Detect which cell encompasses the target text, then output its (x, y) center coordinate. 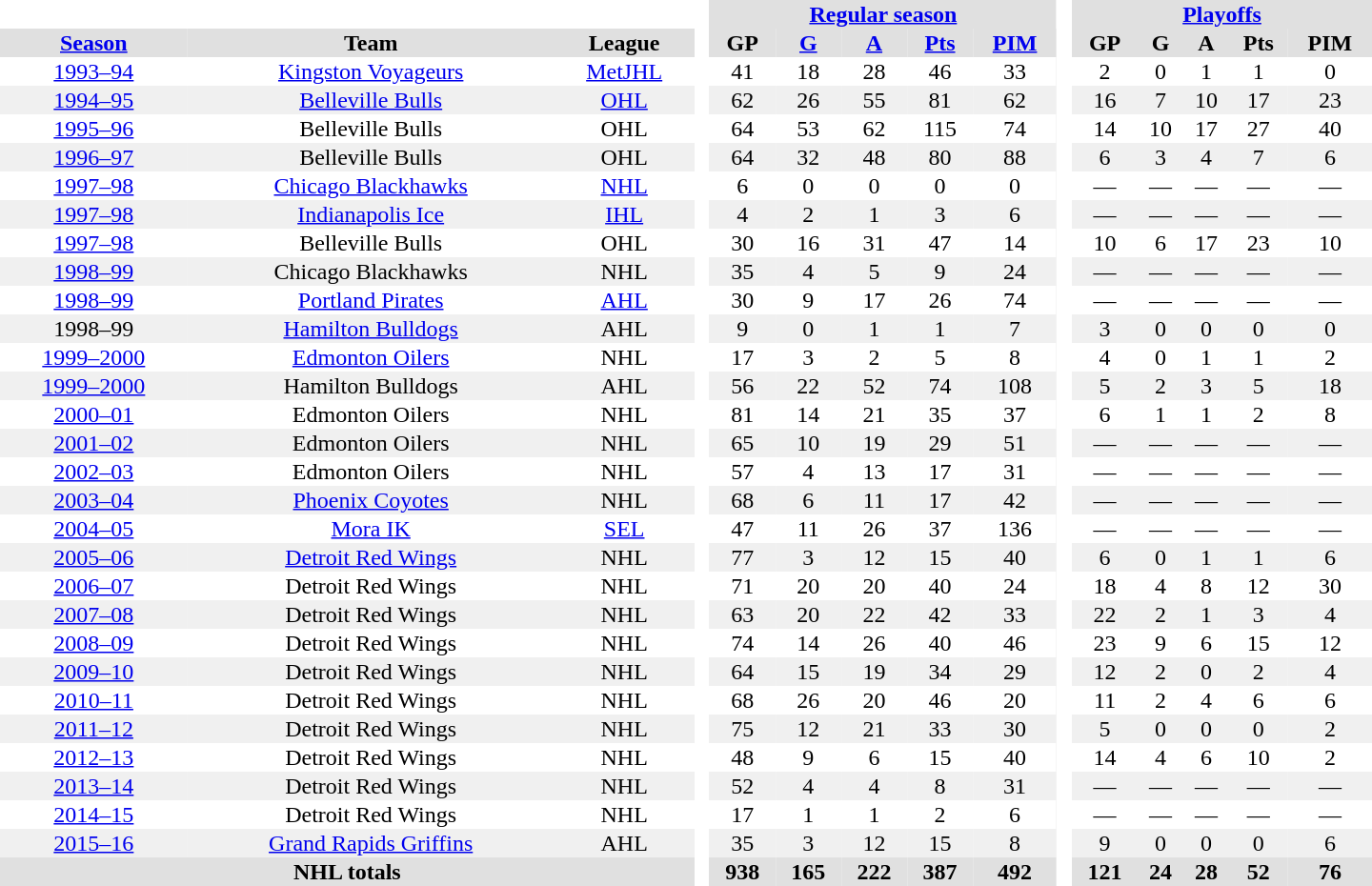
1996–97 (93, 157)
938 (743, 872)
65 (743, 443)
165 (808, 872)
76 (1330, 872)
2010–11 (93, 700)
Phoenix Coyotes (372, 500)
Season (93, 43)
121 (1105, 872)
Playoffs (1221, 14)
MetJHL (625, 71)
57 (743, 472)
Kingston Voyageurs (372, 71)
1994–95 (93, 100)
League (625, 43)
108 (1015, 386)
2005–06 (93, 557)
2006–07 (93, 586)
1993–94 (93, 71)
2001–02 (93, 443)
56 (743, 386)
77 (743, 557)
492 (1015, 872)
2015–16 (93, 843)
2012–13 (93, 757)
Team (372, 43)
32 (808, 157)
41 (743, 71)
136 (1015, 529)
NHL totals (347, 872)
88 (1015, 157)
51 (1015, 443)
387 (939, 872)
80 (939, 157)
75 (743, 729)
115 (939, 129)
55 (875, 100)
27 (1259, 129)
2000–01 (93, 414)
13 (875, 472)
2002–03 (93, 472)
2007–08 (93, 614)
2013–14 (93, 786)
2009–10 (93, 672)
1995–96 (93, 129)
Indianapolis Ice (372, 214)
2004–05 (93, 529)
222 (875, 872)
Mora IK (372, 529)
2008–09 (93, 643)
2003–04 (93, 500)
34 (939, 672)
SEL (625, 529)
63 (743, 614)
2011–12 (93, 729)
71 (743, 586)
53 (808, 129)
Regular season (883, 14)
Grand Rapids Griffins (372, 843)
IHL (625, 214)
Portland Pirates (372, 300)
2014–15 (93, 815)
